Scan for the cell matching the given text and deliver its (x, y) coordinate at center. 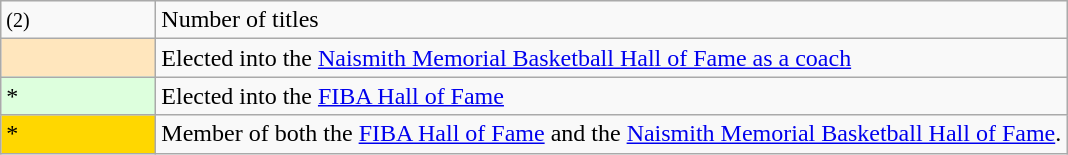
Member of both the FIBA Hall of Fame and the Naismith Memorial Basketball Hall of Fame. (612, 134)
Elected into the FIBA Hall of Fame (612, 96)
(2) (78, 20)
Number of titles (612, 20)
Elected into the Naismith Memorial Basketball Hall of Fame as a coach (612, 58)
